Find where the given text appears and provide that cell's center as [X, Y] coordinate. 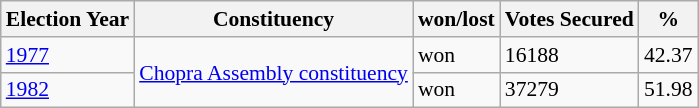
42.37 [668, 55]
won/lost [456, 19]
Election Year [68, 19]
16188 [570, 55]
1982 [68, 90]
1977 [68, 55]
Chopra Assembly constituency [274, 72]
Constituency [274, 19]
% [668, 19]
51.98 [668, 90]
Votes Secured [570, 19]
37279 [570, 90]
